From the cell containing the given text, extract its center point as [x, y] coordinate. 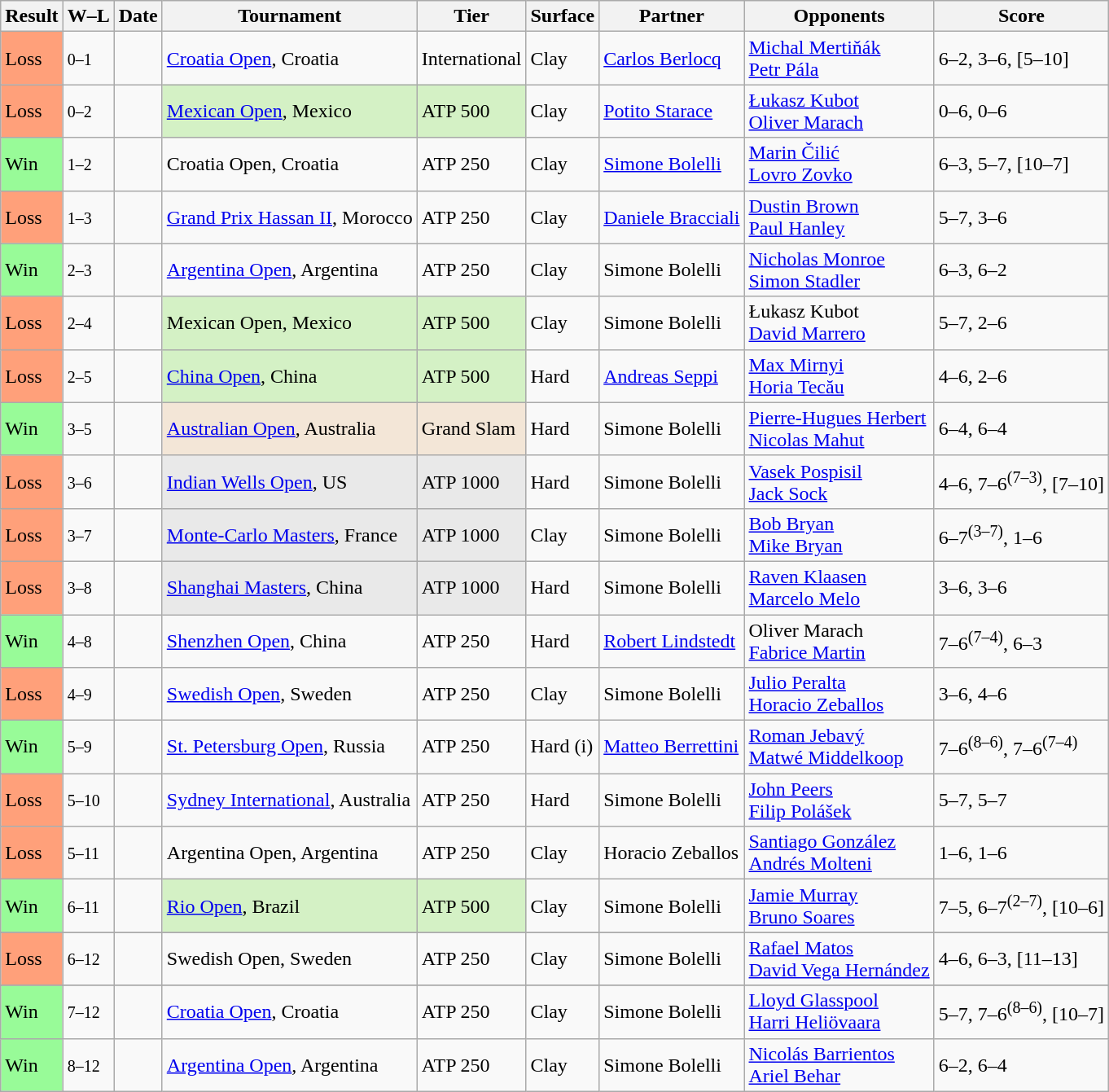
3–6 [88, 482]
Łukasz Kubot David Marrero [839, 322]
0–1 [88, 59]
Santiago González Andrés Molteni [839, 853]
1–6, 1–6 [1021, 853]
4–9 [88, 694]
Łukasz Kubot Oliver Marach [839, 111]
4–6, 7–6(7–3), [7–10] [1021, 482]
Daniele Bracciali [672, 217]
5–7, 2–6 [1021, 322]
Potito Starace [672, 111]
5–7, 7–6(8–6), [10–7] [1021, 1011]
6–11 [88, 906]
7–6(7–4), 6–3 [1021, 640]
Lloyd Glasspool Harri Heliövaara [839, 1011]
Tournament [290, 16]
3–7 [88, 534]
5–10 [88, 800]
Carlos Berlocq [672, 59]
Andreas Seppi [672, 376]
Nicolás Barrientos Ariel Behar [839, 1065]
7–5, 6–7(2–7), [10–6] [1021, 906]
Dustin Brown Paul Hanley [839, 217]
0–6, 0–6 [1021, 111]
5–7, 5–7 [1021, 800]
3–6, 3–6 [1021, 588]
China Open, China [290, 376]
Partner [672, 16]
Robert Lindstedt [672, 640]
1–2 [88, 164]
Matteo Berrettini [672, 748]
Score [1021, 16]
6–3, 5–7, [10–7] [1021, 164]
International [471, 59]
3–6, 4–6 [1021, 694]
Surface [563, 16]
6–4, 6–4 [1021, 428]
Marin Čilić Lovro Zovko [839, 164]
4–6, 6–3, [11–13] [1021, 959]
Sydney International, Australia [290, 800]
Grand Prix Hassan II, Morocco [290, 217]
Roman Jebavý Matwé Middelkoop [839, 748]
Raven Klaasen Marcelo Melo [839, 588]
6–3, 6–2 [1021, 270]
Michal Mertiňák Petr Pála [839, 59]
John Peers Filip Polášek [839, 800]
2–5 [88, 376]
Horacio Zeballos [672, 853]
2–3 [88, 270]
Grand Slam [471, 428]
Date [138, 16]
W–L [88, 16]
Shenzhen Open, China [290, 640]
Result [32, 16]
3–5 [88, 428]
Rafael Matos David Vega Hernández [839, 959]
Julio Peralta Horacio Zeballos [839, 694]
1–3 [88, 217]
0–2 [88, 111]
Rio Open, Brazil [290, 906]
5–11 [88, 853]
Bob Bryan Mike Bryan [839, 534]
Vasek Pospisil Jack Sock [839, 482]
Indian Wells Open, US [290, 482]
Max Mirnyi Horia Tecău [839, 376]
6–2, 3–6, [5–10] [1021, 59]
2–4 [88, 322]
7–12 [88, 1011]
Jamie Murray Bruno Soares [839, 906]
3–8 [88, 588]
Hard (i) [563, 748]
St. Petersburg Open, Russia [290, 748]
4–8 [88, 640]
8–12 [88, 1065]
Tier [471, 16]
Shanghai Masters, China [290, 588]
Pierre-Hugues Herbert Nicolas Mahut [839, 428]
Australian Open, Australia [290, 428]
6–12 [88, 959]
4–6, 2–6 [1021, 376]
Opponents [839, 16]
5–9 [88, 748]
6–2, 6–4 [1021, 1065]
Oliver Marach Fabrice Martin [839, 640]
7–6(8–6), 7–6(7–4) [1021, 748]
Nicholas Monroe Simon Stadler [839, 270]
5–7, 3–6 [1021, 217]
6–7(3–7), 1–6 [1021, 534]
Monte-Carlo Masters, France [290, 534]
